Return the (x, y) coordinate for the center point of the cell that contains the specified text.  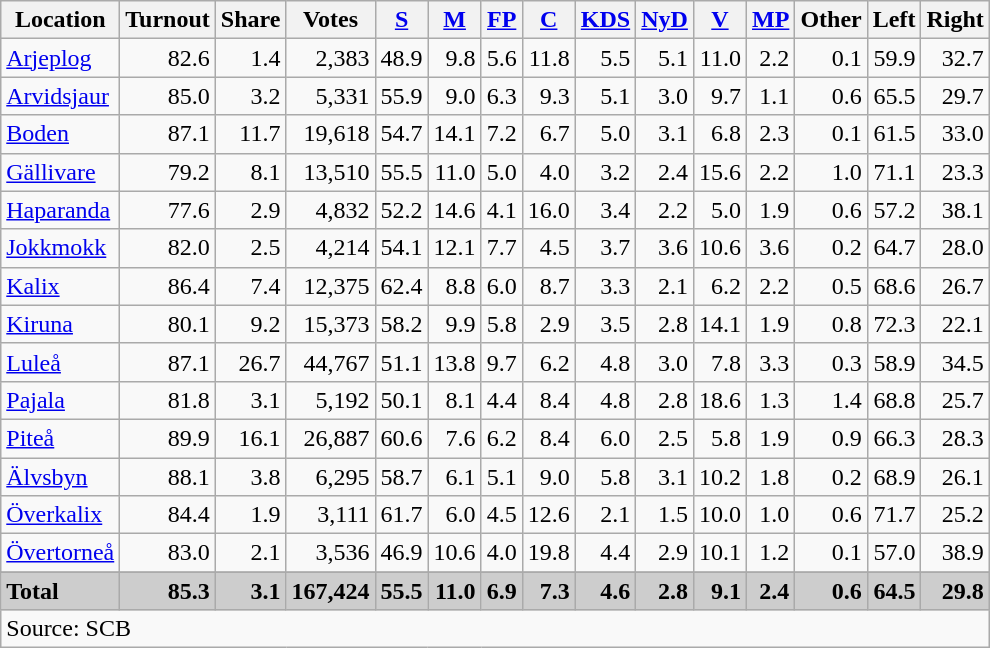
38.9 (955, 553)
82.0 (168, 248)
Piteå (60, 438)
82.6 (168, 58)
71.1 (894, 172)
1.3 (770, 400)
85.3 (168, 591)
Boden (60, 134)
6.1 (454, 477)
0.8 (831, 324)
18.6 (720, 400)
3.8 (250, 477)
44,767 (330, 362)
54.1 (402, 248)
8.7 (548, 286)
0.3 (831, 362)
65.5 (894, 96)
54.7 (402, 134)
10.1 (720, 553)
15,373 (330, 324)
2.3 (770, 134)
64.5 (894, 591)
Kalix (60, 286)
Haparanda (60, 210)
26.1 (955, 477)
0.9 (831, 438)
3.4 (605, 210)
11.8 (548, 58)
4,214 (330, 248)
15.6 (720, 172)
55.9 (402, 96)
16.1 (250, 438)
46.9 (402, 553)
68.8 (894, 400)
57.0 (894, 553)
80.1 (168, 324)
Right (955, 20)
NyD (665, 20)
1.5 (665, 515)
Share (250, 20)
58.7 (402, 477)
7.2 (502, 134)
7.6 (454, 438)
23.3 (955, 172)
3,111 (330, 515)
28.0 (955, 248)
12.1 (454, 248)
Turnout (168, 20)
22.1 (955, 324)
5.5 (605, 58)
32.7 (955, 58)
13,510 (330, 172)
61.5 (894, 134)
29.7 (955, 96)
79.2 (168, 172)
61.7 (402, 515)
4.1 (502, 210)
2,383 (330, 58)
51.1 (402, 362)
38.1 (955, 210)
Arjeplog (60, 58)
6.3 (502, 96)
C (548, 20)
S (402, 20)
9.1 (720, 591)
Location (60, 20)
77.6 (168, 210)
V (720, 20)
25.2 (955, 515)
6.8 (720, 134)
48.9 (402, 58)
KDS (605, 20)
68.9 (894, 477)
5.6 (502, 58)
Övertorneå (60, 553)
6.9 (502, 591)
3.5 (605, 324)
6.7 (548, 134)
3.7 (605, 248)
4.6 (605, 591)
34.5 (955, 362)
68.6 (894, 286)
89.9 (168, 438)
16.0 (548, 210)
59.9 (894, 58)
9.9 (454, 324)
9.8 (454, 58)
84.4 (168, 515)
Other (831, 20)
83.0 (168, 553)
Luleå (60, 362)
5,331 (330, 96)
28.3 (955, 438)
7.7 (502, 248)
57.2 (894, 210)
Arvidsjaur (60, 96)
7.8 (720, 362)
Gällivare (60, 172)
64.7 (894, 248)
29.8 (955, 591)
5,192 (330, 400)
0.5 (831, 286)
25.7 (955, 400)
7.4 (250, 286)
62.4 (402, 286)
Left (894, 20)
58.9 (894, 362)
19,618 (330, 134)
4,832 (330, 210)
M (454, 20)
Kiruna (60, 324)
7.3 (548, 591)
88.1 (168, 477)
11.7 (250, 134)
8.8 (454, 286)
12,375 (330, 286)
33.0 (955, 134)
1.1 (770, 96)
1.8 (770, 477)
19.8 (548, 553)
52.2 (402, 210)
58.2 (402, 324)
86.4 (168, 286)
Jokkmokk (60, 248)
Total (60, 591)
3,536 (330, 553)
13.8 (454, 362)
Överkalix (60, 515)
6,295 (330, 477)
MP (770, 20)
10.2 (720, 477)
66.3 (894, 438)
Votes (330, 20)
60.6 (402, 438)
72.3 (894, 324)
1.2 (770, 553)
71.7 (894, 515)
10.0 (720, 515)
50.1 (402, 400)
26,887 (330, 438)
9.2 (250, 324)
9.3 (548, 96)
Source: SCB (496, 629)
81.8 (168, 400)
Pajala (60, 400)
12.6 (548, 515)
Älvsbyn (60, 477)
167,424 (330, 591)
14.6 (454, 210)
85.0 (168, 96)
FP (502, 20)
